For the text-containing cell, return its midpoint in [x, y] coordinate format. 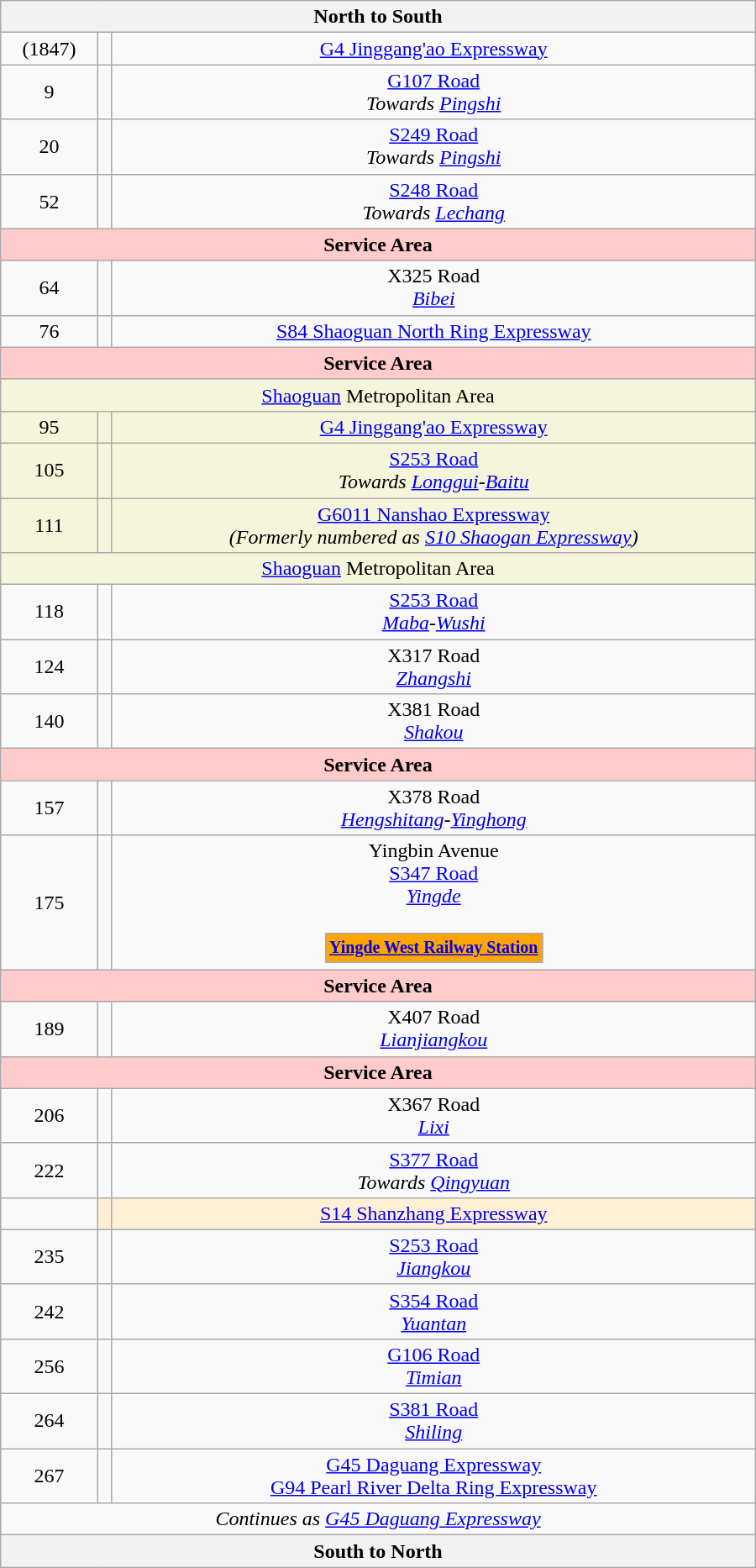
9 [49, 92]
157 [49, 808]
64 [49, 287]
124 [49, 667]
S84 Shaoguan North Ring Expressway [433, 331]
S249 RoadTowards Pingshi [433, 146]
95 [49, 427]
S381 RoadShiling [433, 1422]
235 [49, 1257]
206 [49, 1116]
S248 RoadTowards Lechang [433, 202]
Yingbin Avenue S347 RoadYingde Yingde West Railway Station [433, 902]
S14 Shanzhang Expressway [433, 1213]
X367 RoadLixi [433, 1116]
105 [49, 471]
118 [49, 612]
G107 RoadTowards Pingshi [433, 92]
X407 RoadLianjiangkou [433, 1029]
S377 RoadTowards Qingyuan [433, 1170]
267 [49, 1476]
S354 RoadYuantan [433, 1311]
G45 Daguang Expressway G94 Pearl River Delta Ring Expressway [433, 1476]
South to North [378, 1551]
Yingde West Railway Station [433, 948]
North to South [378, 17]
G6011 Nanshao Expressway(Formerly numbered as S10 Shaogan Expressway) [433, 524]
111 [49, 524]
140 [49, 721]
S253 RoadMaba-Wushi [433, 612]
S253 RoadJiangkou [433, 1257]
256 [49, 1366]
S253 RoadTowards Longgui-Baitu [433, 471]
175 [49, 902]
X378 RoadHengshitang-Yinghong [433, 808]
76 [49, 331]
264 [49, 1422]
(1847) [49, 49]
G106 RoadTimian [433, 1366]
X325 RoadBibei [433, 287]
52 [49, 202]
189 [49, 1029]
Continues as G45 Daguang Expressway [378, 1519]
242 [49, 1311]
X317 RoadZhangshi [433, 667]
X381 RoadShakou [433, 721]
20 [49, 146]
222 [49, 1170]
